Determine the (X, Y) coordinate at the center of the cell enclosing the given text.  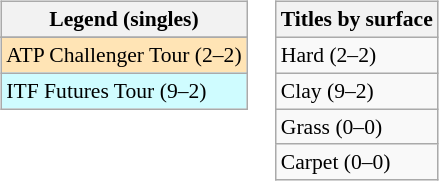
Hard (2–2) (357, 55)
Titles by surface (357, 20)
Legend (singles) (124, 20)
Grass (0–0) (357, 127)
ITF Futures Tour (9–2) (124, 91)
ATP Challenger Tour (2–2) (124, 55)
Clay (9–2) (357, 91)
Carpet (0–0) (357, 162)
